Output the (X, Y) coordinate of the center of the cell containing the given text.  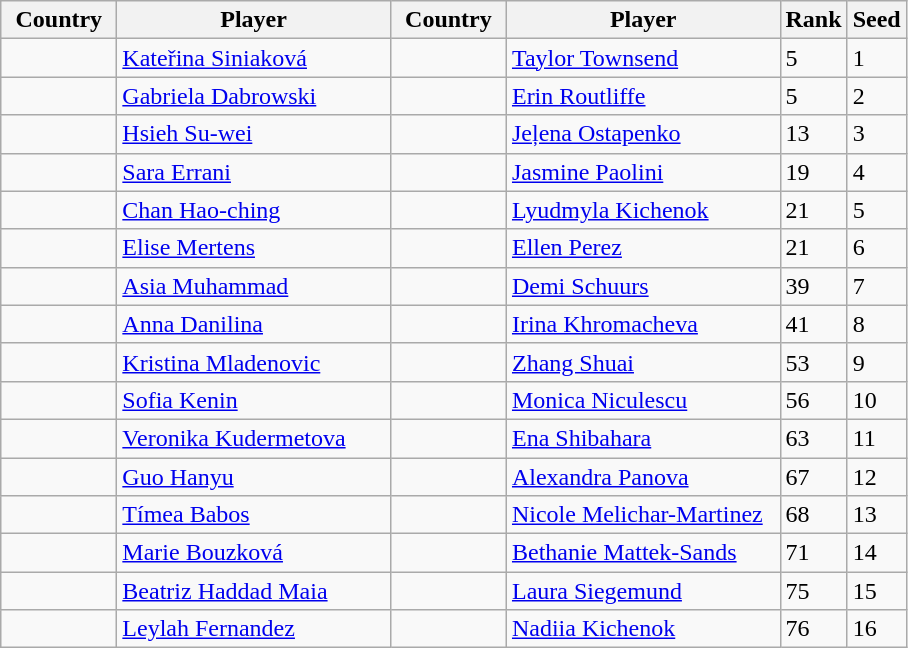
6 (876, 248)
Leylah Fernandez (254, 629)
7 (876, 286)
12 (876, 477)
Taylor Townsend (643, 58)
76 (814, 629)
11 (876, 438)
Demi Schuurs (643, 286)
Sara Errani (254, 172)
Sofia Kenin (254, 400)
Laura Siegemund (643, 591)
Monica Niculescu (643, 400)
Tímea Babos (254, 515)
Nadiia Kichenok (643, 629)
Seed (876, 20)
Jasmine Paolini (643, 172)
39 (814, 286)
Kristina Mladenovic (254, 362)
41 (814, 324)
4 (876, 172)
Kateřina Siniaková (254, 58)
Marie Bouzková (254, 553)
Zhang Shuai (643, 362)
67 (814, 477)
63 (814, 438)
10 (876, 400)
Irina Khromacheva (643, 324)
15 (876, 591)
Asia Muhammad (254, 286)
Bethanie Mattek-Sands (643, 553)
Ena Shibahara (643, 438)
9 (876, 362)
56 (814, 400)
Guo Hanyu (254, 477)
Anna Danilina (254, 324)
1 (876, 58)
68 (814, 515)
Gabriela Dabrowski (254, 96)
2 (876, 96)
16 (876, 629)
Alexandra Panova (643, 477)
Ellen Perez (643, 248)
Erin Routliffe (643, 96)
75 (814, 591)
Veronika Kudermetova (254, 438)
3 (876, 134)
71 (814, 553)
19 (814, 172)
14 (876, 553)
53 (814, 362)
Rank (814, 20)
Elise Mertens (254, 248)
Hsieh Su-wei (254, 134)
8 (876, 324)
Chan Hao-ching (254, 210)
Nicole Melichar-Martinez (643, 515)
Jeļena Ostapenko (643, 134)
Lyudmyla Kichenok (643, 210)
Beatriz Haddad Maia (254, 591)
